Provide the [x, y] coordinate of the cell's center where the given text is located.  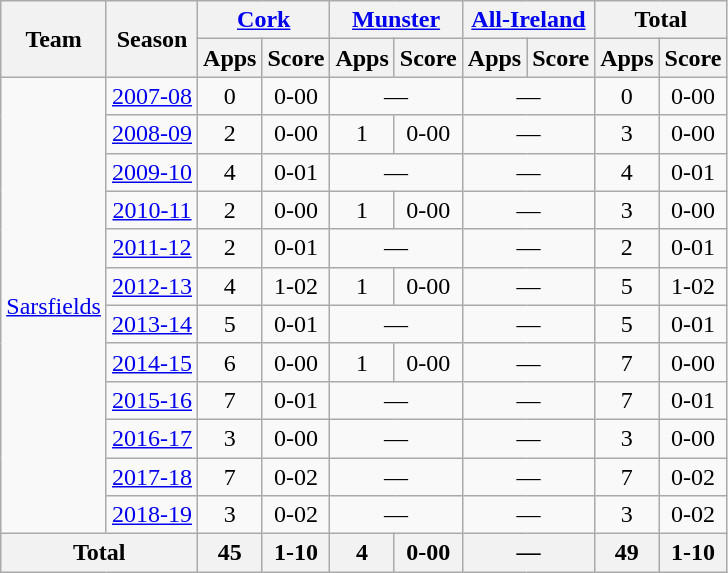
2014-15 [152, 362]
2011-12 [152, 248]
Team [54, 39]
2007-08 [152, 96]
2016-17 [152, 438]
Cork [264, 20]
45 [230, 553]
2012-13 [152, 286]
2013-14 [152, 324]
All-Ireland [528, 20]
2018-19 [152, 515]
2008-09 [152, 134]
Sarsfields [54, 306]
2017-18 [152, 477]
2009-10 [152, 172]
Munster [396, 20]
6 [230, 362]
2015-16 [152, 400]
2010-11 [152, 210]
Season [152, 39]
49 [627, 553]
